Detect which cell encompasses the target text, then output its [x, y] center coordinate. 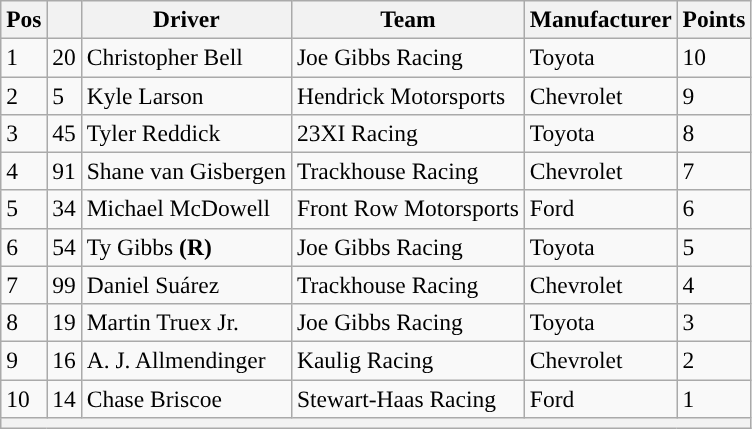
A. J. Allmendinger [186, 360]
54 [64, 247]
Points [714, 19]
Chase Briscoe [186, 398]
Kaulig Racing [408, 360]
Daniel Suárez [186, 285]
Shane van Gisbergen [186, 171]
Front Row Motorsports [408, 209]
34 [64, 209]
Martin Truex Jr. [186, 322]
91 [64, 171]
23XI Racing [408, 133]
Ty Gibbs (R) [186, 247]
Hendrick Motorsports [408, 95]
14 [64, 398]
Tyler Reddick [186, 133]
20 [64, 57]
Michael McDowell [186, 209]
99 [64, 285]
Team [408, 19]
Kyle Larson [186, 95]
45 [64, 133]
Manufacturer [600, 19]
Pos [24, 19]
16 [64, 360]
Christopher Bell [186, 57]
Driver [186, 19]
19 [64, 322]
Stewart-Haas Racing [408, 398]
